Extract the (X, Y) coordinate from the center of the cell holding the provided text.  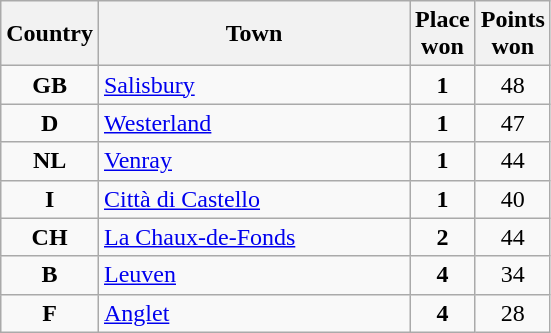
Points won (512, 34)
B (50, 275)
CH (50, 237)
La Chaux-de-Fonds (254, 237)
D (50, 123)
Salisbury (254, 85)
28 (512, 313)
40 (512, 199)
Venray (254, 161)
GB (50, 85)
F (50, 313)
Country (50, 34)
2 (443, 237)
48 (512, 85)
47 (512, 123)
Place won (443, 34)
Town (254, 34)
Westerland (254, 123)
NL (50, 161)
Città di Castello (254, 199)
I (50, 199)
34 (512, 275)
Anglet (254, 313)
Leuven (254, 275)
